Capture the cell that displays the provided text and extract its (x, y) central coordinate. 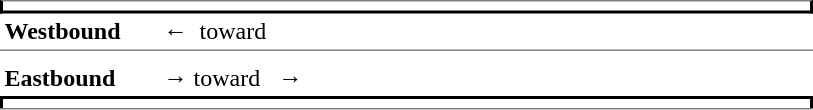
Eastbound (80, 78)
→ toward → (486, 78)
← toward (486, 32)
Westbound (80, 32)
